Search for the cell housing the specified text and yield its [X, Y] center coordinate. 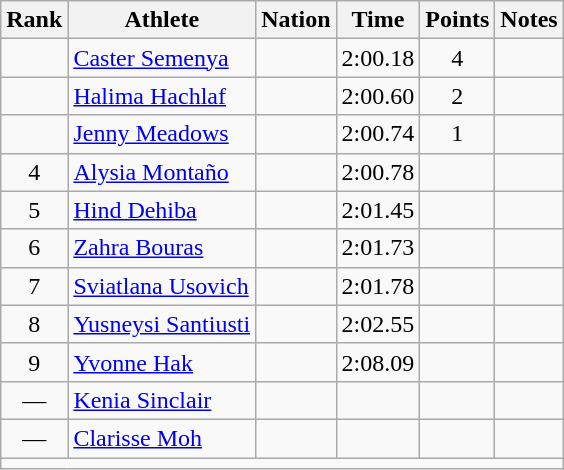
2:01.78 [378, 286]
Hind Dehiba [162, 210]
Clarisse Moh [162, 438]
Caster Semenya [162, 58]
6 [34, 248]
Time [378, 20]
5 [34, 210]
2:00.78 [378, 172]
2:01.45 [378, 210]
Nation [296, 20]
Halima Hachlaf [162, 96]
2:08.09 [378, 362]
2:01.73 [378, 248]
Jenny Meadows [162, 134]
2:02.55 [378, 324]
Sviatlana Usovich [162, 286]
Zahra Bouras [162, 248]
2 [458, 96]
Yvonne Hak [162, 362]
Athlete [162, 20]
Kenia Sinclair [162, 400]
1 [458, 134]
Alysia Montaño [162, 172]
7 [34, 286]
Notes [529, 20]
Yusneysi Santiusti [162, 324]
2:00.18 [378, 58]
Points [458, 20]
8 [34, 324]
2:00.74 [378, 134]
9 [34, 362]
2:00.60 [378, 96]
Rank [34, 20]
